Pinpoint the cell where the given text exists, returning its [x, y] midpoint coordinate. 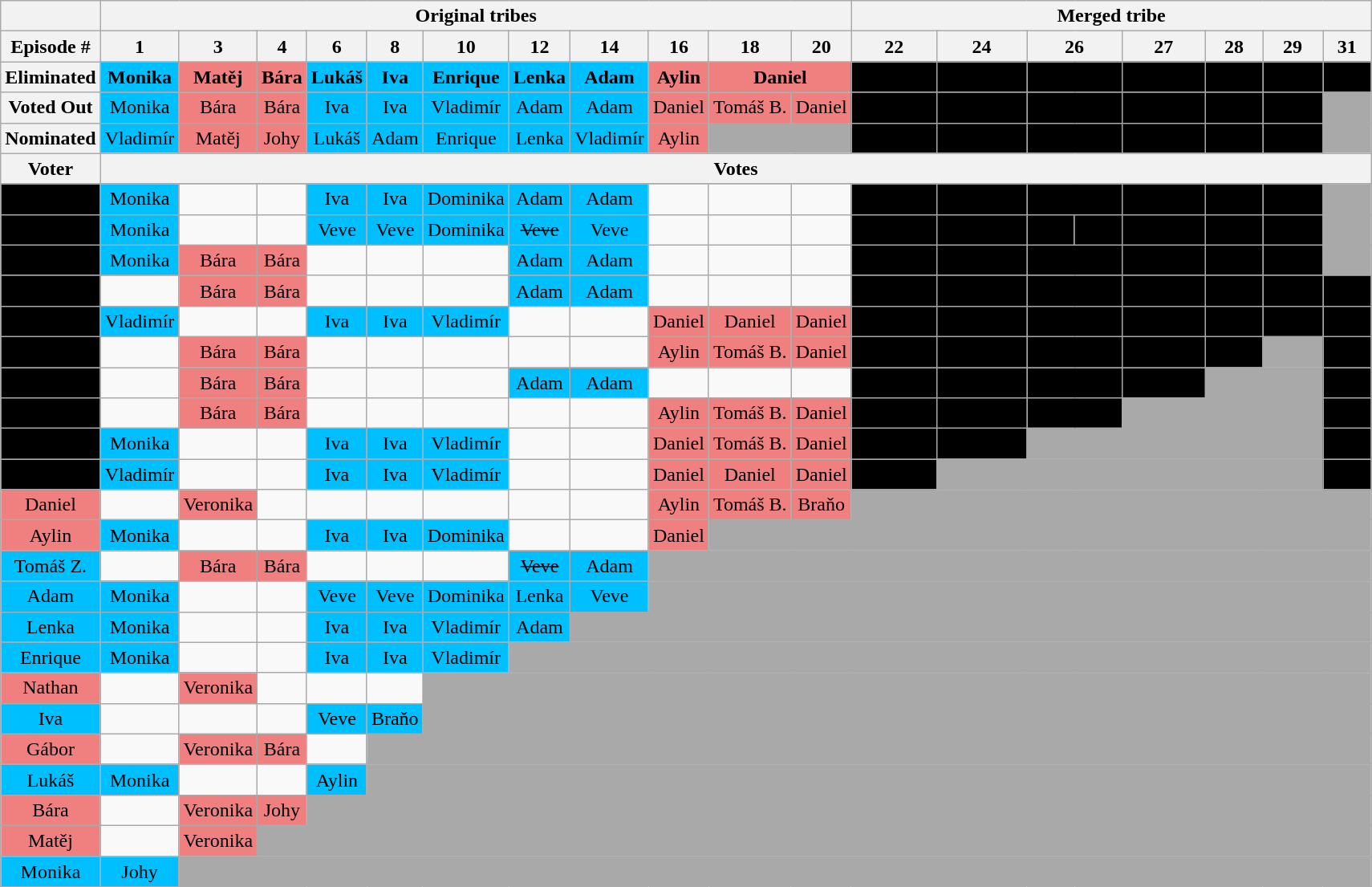
Gábor [51, 749]
31 [1347, 47]
Eliminated [51, 77]
Votes [736, 169]
16 [679, 47]
28 [1234, 47]
Merged tribe [1111, 16]
8 [395, 47]
22 [894, 47]
10 [465, 47]
29 [1293, 47]
Episode # [51, 47]
27 [1163, 47]
1 [140, 47]
Voted Out [51, 108]
Nathan [51, 688]
Voter [51, 169]
Original tribes [476, 16]
14 [610, 47]
Tomáš Z. [51, 566]
20 [822, 47]
6 [337, 47]
24 [981, 47]
18 [749, 47]
3 [218, 47]
26 [1074, 47]
12 [539, 47]
Nominated [51, 138]
4 [282, 47]
